Search for the cell housing the specified text and yield its [x, y] center coordinate. 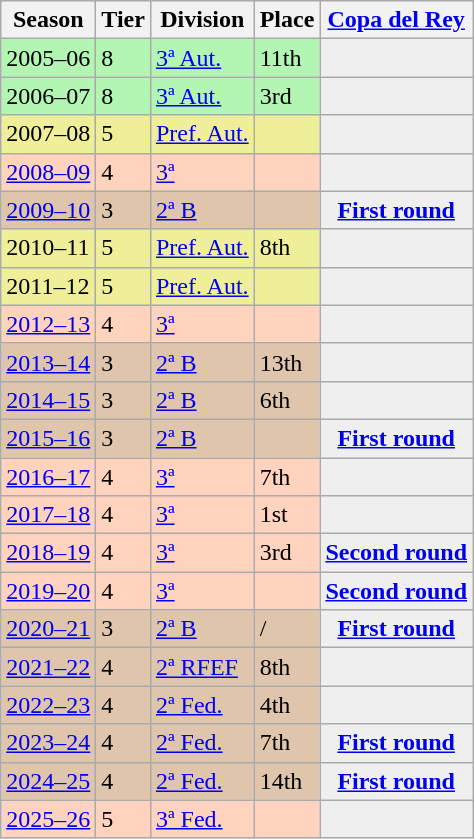
11th [287, 58]
2010–11 [48, 248]
14th [287, 781]
1st [287, 515]
/ [287, 629]
Tier [124, 20]
Place [287, 20]
2025–26 [48, 819]
2020–21 [48, 629]
2008–09 [48, 172]
4th [287, 705]
2017–18 [48, 515]
2024–25 [48, 781]
2012–13 [48, 324]
Copa del Rey [396, 20]
2007–08 [48, 134]
2009–10 [48, 210]
2016–17 [48, 477]
2018–19 [48, 553]
2023–24 [48, 743]
2022–23 [48, 705]
2019–20 [48, 591]
2021–22 [48, 667]
13th [287, 362]
3ª Fed. [202, 819]
Division [202, 20]
2005–06 [48, 58]
2015–16 [48, 438]
2014–15 [48, 400]
2ª RFEF [202, 667]
6th [287, 400]
2011–12 [48, 286]
2013–14 [48, 362]
2006–07 [48, 96]
Season [48, 20]
